Capture the cell that displays the provided text and extract its [X, Y] central coordinate. 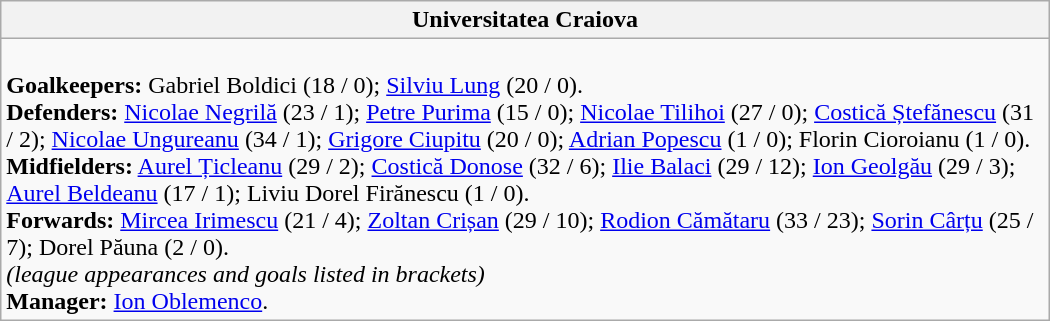
Universitatea Craiova [525, 20]
